Return (X, Y) of the center of cell containing provided text 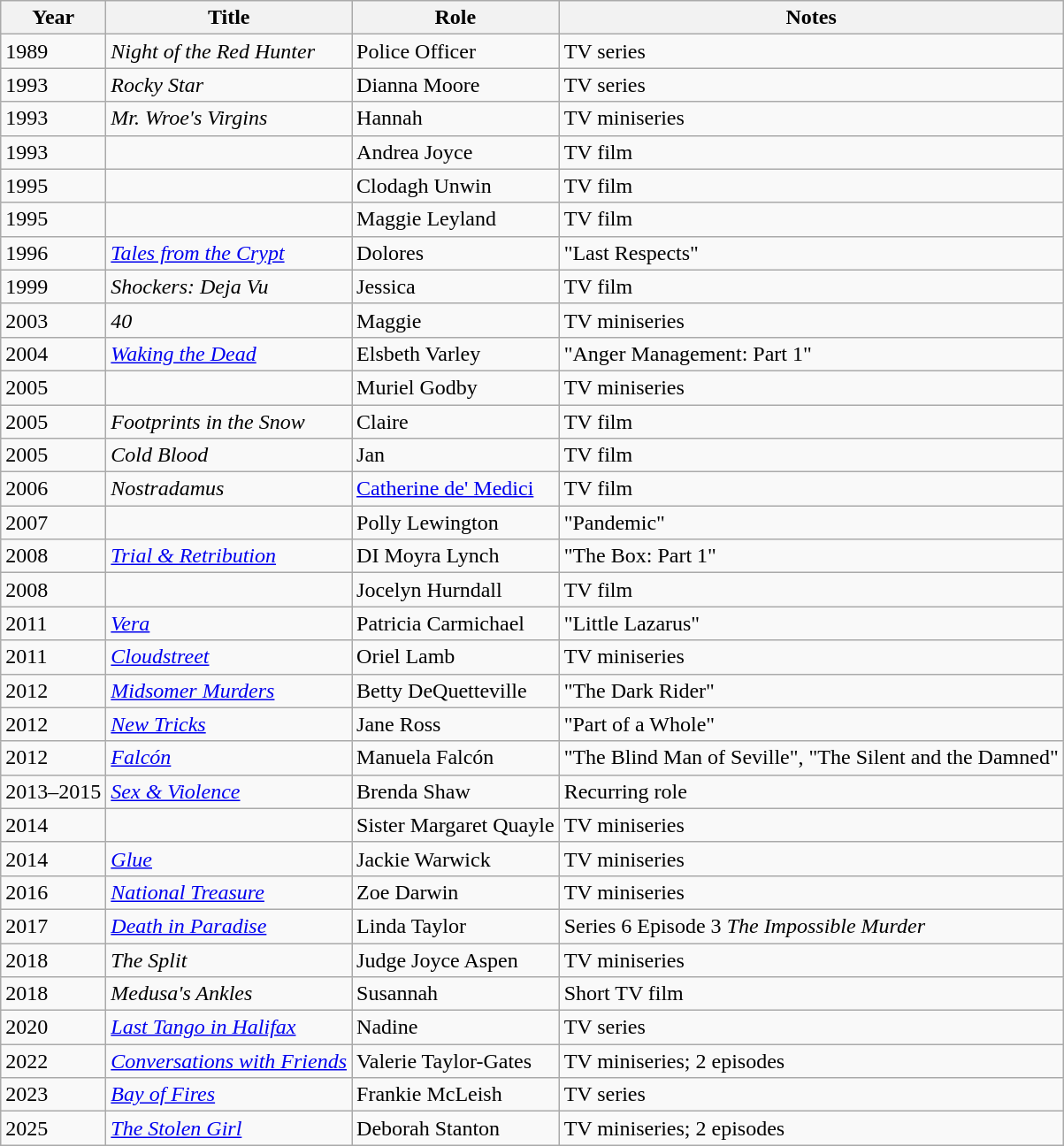
Short TV film (811, 994)
Maggie (456, 320)
Cloudstreet (229, 657)
Patricia Carmichael (456, 623)
2025 (53, 1128)
Bay of Fires (229, 1095)
Maggie Leyland (456, 219)
Tales from the Crypt (229, 253)
Valerie Taylor-Gates (456, 1061)
Midsomer Murders (229, 691)
2003 (53, 320)
Notes (811, 18)
Police Officer (456, 51)
"Little Lazarus" (811, 623)
Medusa's Ankles (229, 994)
Death in Paradise (229, 926)
Clodagh Unwin (456, 186)
Nostradamus (229, 489)
Frankie McLeish (456, 1095)
2007 (53, 523)
40 (229, 320)
2006 (53, 489)
Claire (456, 422)
Linda Taylor (456, 926)
"Pandemic" (811, 523)
Catherine de' Medici (456, 489)
Night of the Red Hunter (229, 51)
Judge Joyce Aspen (456, 959)
Jan (456, 455)
1989 (53, 51)
Cold Blood (229, 455)
DI Moyra Lynch (456, 556)
Betty DeQuetteville (456, 691)
2023 (53, 1095)
Jane Ross (456, 724)
Sister Margaret Quayle (456, 825)
Title (229, 18)
The Stolen Girl (229, 1128)
Mr. Wroe's Virgins (229, 118)
"Part of a Whole" (811, 724)
Polly Lewington (456, 523)
Hannah (456, 118)
Andrea Joyce (456, 152)
National Treasure (229, 892)
Nadine (456, 1028)
New Tricks (229, 724)
1996 (53, 253)
Glue (229, 859)
Dianna Moore (456, 85)
Conversations with Friends (229, 1061)
2022 (53, 1061)
Zoe Darwin (456, 892)
2017 (53, 926)
2013–2015 (53, 791)
Muriel Godby (456, 387)
Role (456, 18)
Susannah (456, 994)
"The Blind Man of Seville", "The Silent and the Damned" (811, 758)
Series 6 Episode 3 The Impossible Murder (811, 926)
1999 (53, 286)
Elsbeth Varley (456, 354)
Shockers: Deja Vu (229, 286)
Rocky Star (229, 85)
Dolores (456, 253)
Footprints in the Snow (229, 422)
2016 (53, 892)
Deborah Stanton (456, 1128)
Waking the Dead (229, 354)
Vera (229, 623)
"Anger Management: Part 1" (811, 354)
Sex & Violence (229, 791)
"Last Respects" (811, 253)
Trial & Retribution (229, 556)
Oriel Lamb (456, 657)
Jackie Warwick (456, 859)
"The Dark Rider" (811, 691)
Manuela Falcón (456, 758)
"The Box: Part 1" (811, 556)
Jocelyn Hurndall (456, 590)
Recurring role (811, 791)
Brenda Shaw (456, 791)
The Split (229, 959)
Jessica (456, 286)
Falcón (229, 758)
2004 (53, 354)
Year (53, 18)
2020 (53, 1028)
Last Tango in Halifax (229, 1028)
